Capture the cell that displays the provided text and extract its [x, y] central coordinate. 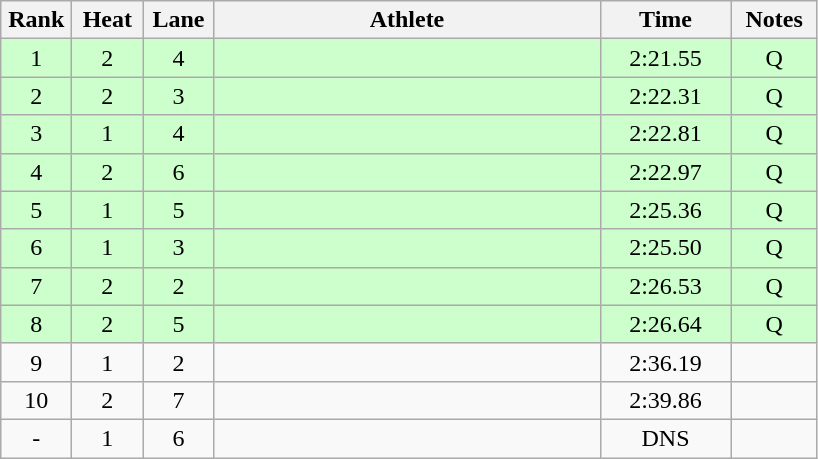
2:22.81 [666, 134]
2:36.19 [666, 362]
2:25.36 [666, 210]
2:39.86 [666, 400]
10 [36, 400]
Rank [36, 20]
8 [36, 324]
2:26.53 [666, 286]
2:26.64 [666, 324]
Notes [774, 20]
Athlete [407, 20]
- [36, 438]
Heat [108, 20]
Time [666, 20]
2:25.50 [666, 248]
9 [36, 362]
2:22.97 [666, 172]
2:22.31 [666, 96]
Lane [178, 20]
2:21.55 [666, 58]
DNS [666, 438]
